Return [x, y] of the center of cell containing provided text 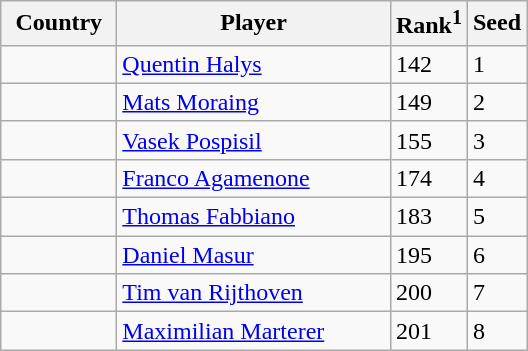
Vasek Pospisil [254, 140]
201 [428, 331]
Player [254, 24]
3 [496, 140]
149 [428, 102]
8 [496, 331]
Country [59, 24]
Maximilian Marterer [254, 331]
155 [428, 140]
6 [496, 255]
Quentin Halys [254, 64]
195 [428, 255]
7 [496, 293]
Rank1 [428, 24]
4 [496, 178]
Tim van Rijthoven [254, 293]
174 [428, 178]
142 [428, 64]
5 [496, 217]
Franco Agamenone [254, 178]
1 [496, 64]
183 [428, 217]
Seed [496, 24]
Thomas Fabbiano [254, 217]
Daniel Masur [254, 255]
2 [496, 102]
Mats Moraing [254, 102]
200 [428, 293]
